Output the [X, Y] coordinate of the center of the cell containing the given text.  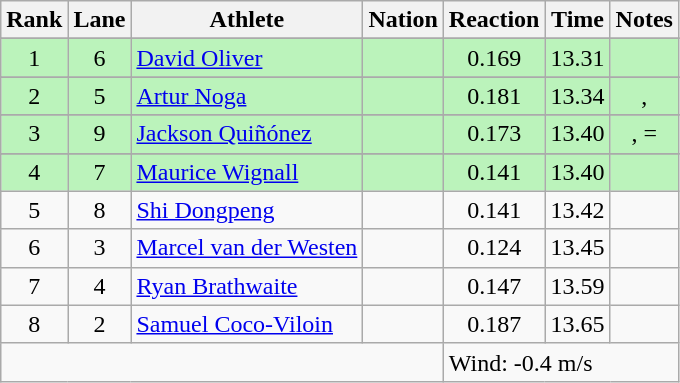
Time [578, 20]
Maurice Wignall [247, 172]
David Oliver [247, 58]
Nation [403, 20]
0.173 [494, 134]
Athlete [247, 20]
Wind: -0.4 m/s [560, 362]
Notes [644, 20]
9 [100, 134]
13.42 [578, 210]
, [644, 96]
13.31 [578, 58]
0.187 [494, 324]
0.181 [494, 96]
13.34 [578, 96]
13.65 [578, 324]
Lane [100, 20]
0.147 [494, 286]
13.59 [578, 286]
Reaction [494, 20]
13.45 [578, 248]
Rank [34, 20]
Marcel van der Westen [247, 248]
0.169 [494, 58]
, = [644, 134]
Samuel Coco-Viloin [247, 324]
Jackson Quiñónez [247, 134]
Ryan Brathwaite [247, 286]
0.124 [494, 248]
Shi Dongpeng [247, 210]
Artur Noga [247, 96]
1 [34, 58]
